Find where the given text appears and provide that cell's center as (x, y) coordinate. 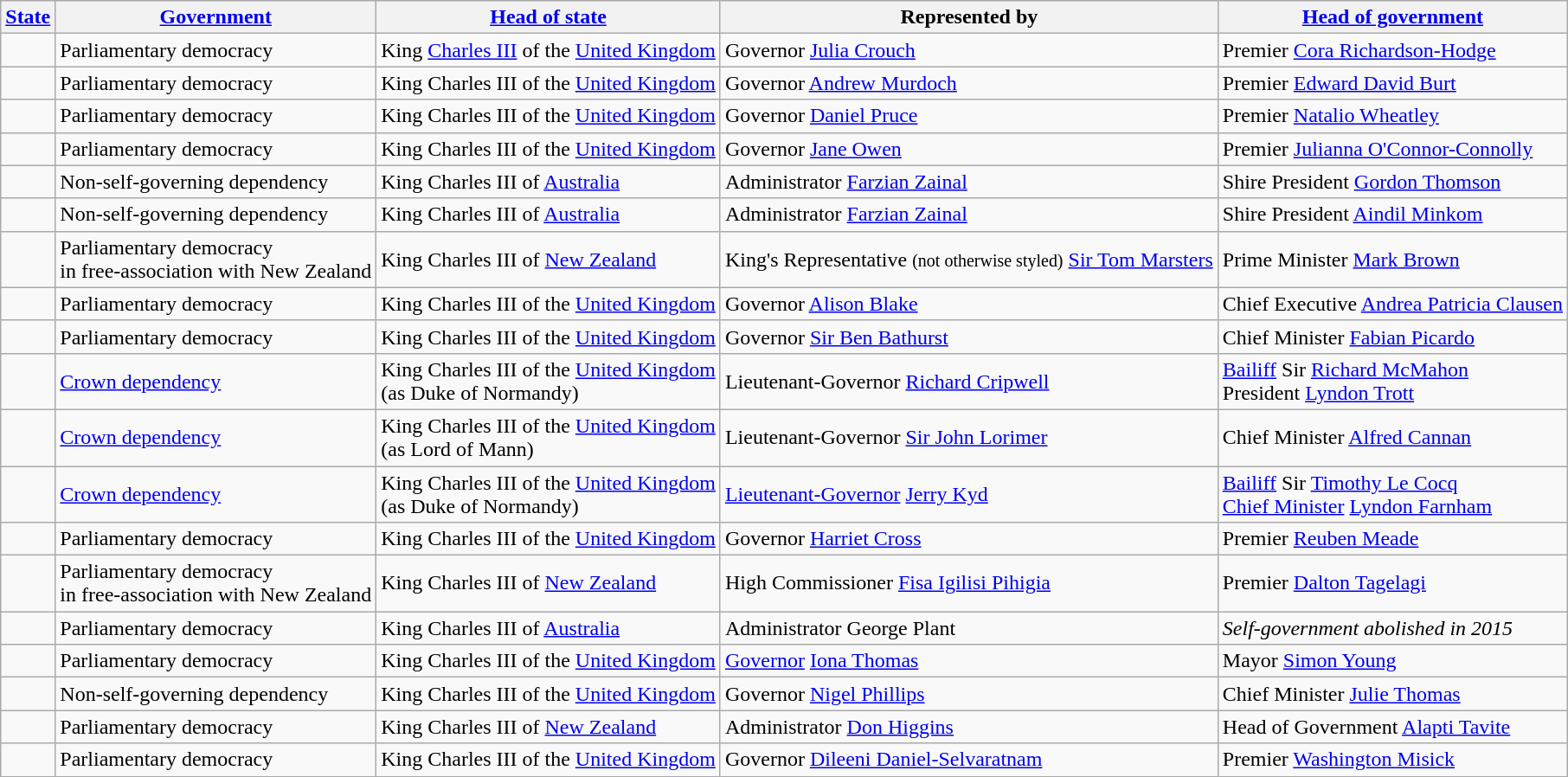
Chief Minister Alfred Cannan (1392, 438)
Premier Washington Misick (1392, 760)
Premier Dalton Tagelagi (1392, 583)
Government (216, 17)
State (28, 17)
King Charles III of the United Kingdom(as Lord of Mann) (549, 438)
Self-government abolished in 2015 (1392, 628)
Governor Julia Crouch (969, 50)
Administrator George Plant (969, 628)
Premier Edward David Burt (1392, 83)
Head of Government Alapti Tavite (1392, 727)
Shire President Aindil Minkom (1392, 215)
Governor Daniel Pruce (969, 116)
Governor Alison Blake (969, 304)
High Commissioner Fisa Igilisi Pihigia (969, 583)
Lieutenant-Governor Sir John Lorimer (969, 438)
Chief Executive Andrea Patricia Clausen (1392, 304)
Governor Jane Owen (969, 149)
Governor Nigel Phillips (969, 694)
Bailiff Sir Timothy Le CocqChief Minister Lyndon Farnham (1392, 493)
Governor Iona Thomas (969, 661)
Premier Julianna O'Connor-Connolly (1392, 149)
Governor Dileeni Daniel-Selvaratnam (969, 760)
Head of state (549, 17)
Administrator Don Higgins (969, 727)
Shire President Gordon Thomson (1392, 182)
Governor Sir Ben Bathurst (969, 337)
King's Representative (not otherwise styled) Sir Tom Marsters (969, 260)
Premier Natalio Wheatley (1392, 116)
Governor Andrew Murdoch (969, 83)
Premier Reuben Meade (1392, 539)
Head of government (1392, 17)
Bailiff Sir Richard McMahonPresident Lyndon Trott (1392, 381)
Premier Cora Richardson-Hodge (1392, 50)
Lieutenant-Governor Jerry Kyd (969, 493)
Represented by (969, 17)
Governor Harriet Cross (969, 539)
Chief Minister Julie Thomas (1392, 694)
Chief Minister Fabian Picardo (1392, 337)
Prime Minister Mark Brown (1392, 260)
Mayor Simon Young (1392, 661)
Lieutenant-Governor Richard Cripwell (969, 381)
